Provide the [X, Y] coordinate of the cell's center where the given text is located.  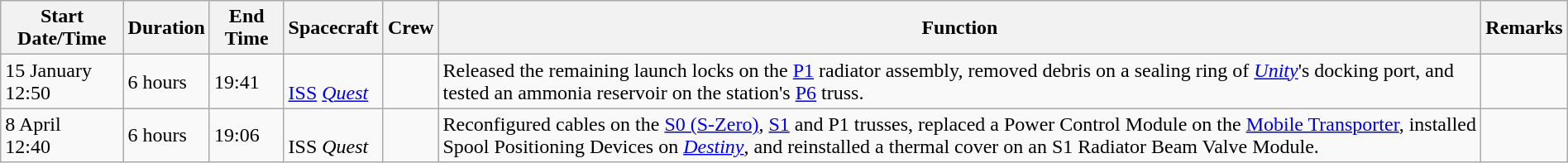
15 January12:50 [62, 81]
Start Date/Time [62, 28]
19:41 [246, 81]
Crew [410, 28]
Duration [166, 28]
Function [959, 28]
Spacecraft [333, 28]
8 April12:40 [62, 136]
Remarks [1524, 28]
End Time [246, 28]
19:06 [246, 136]
